Identify which cell holds the provided text, then report its (x, y) central coordinate. 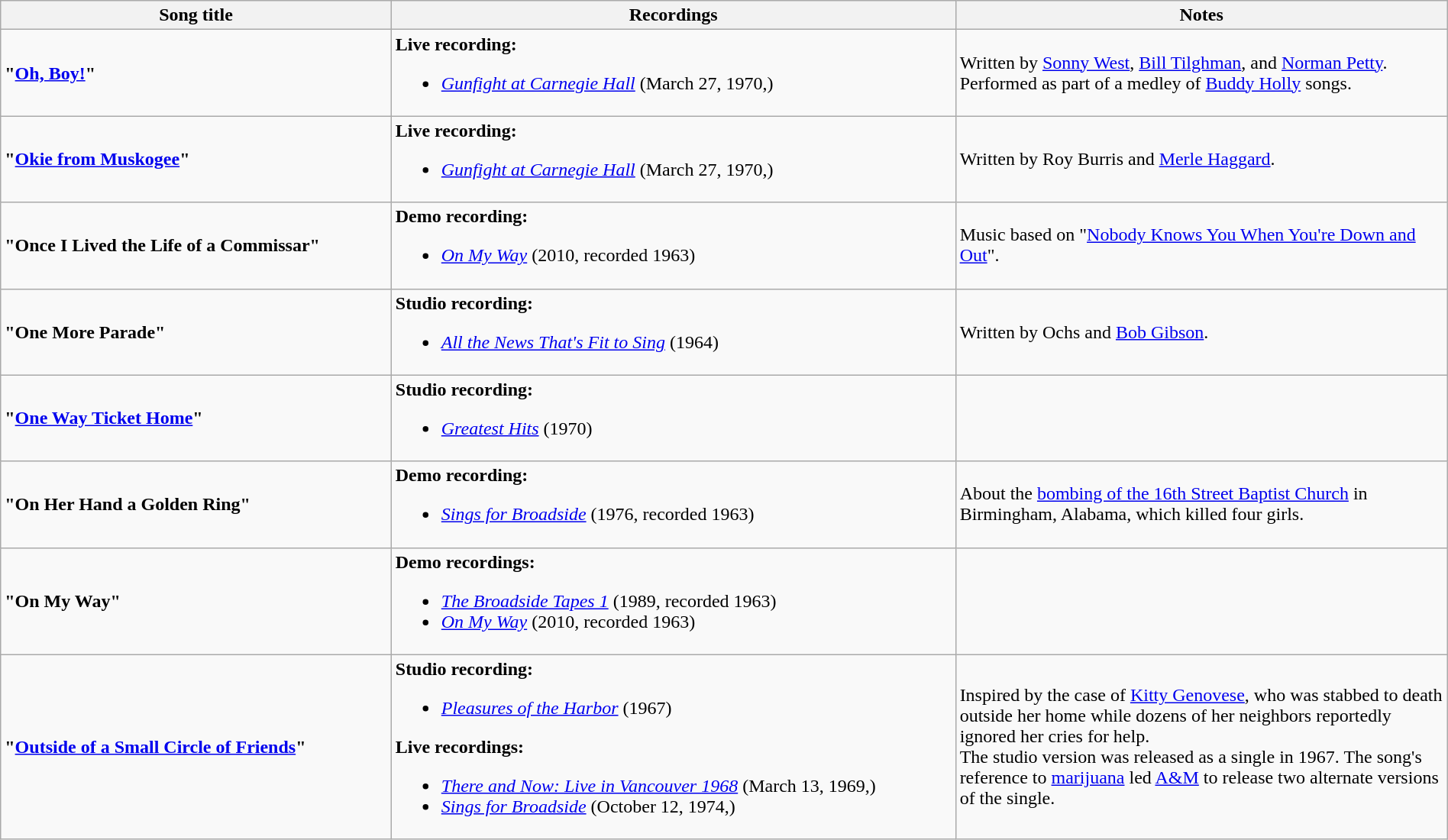
"Oh, Boy!" (196, 73)
Written by Roy Burris and Merle Haggard. (1201, 159)
Notes (1201, 15)
Studio recording:All the News That's Fit to Sing (1964) (674, 331)
Music based on "Nobody Knows You When You're Down and Out". (1201, 246)
Demo recordings:The Broadside Tapes 1 (1989, recorded 1963)On My Way (2010, recorded 1963) (674, 601)
"On My Way" (196, 601)
Demo recording:On My Way (2010, recorded 1963) (674, 246)
Studio recording:Greatest Hits (1970) (674, 418)
Recordings (674, 15)
About the bombing of the 16th Street Baptist Church in Birmingham, Alabama, which killed four girls. (1201, 504)
"Once I Lived the Life of a Commissar" (196, 246)
"Okie from Muskogee" (196, 159)
Demo recording:Sings for Broadside (1976, recorded 1963) (674, 504)
Written by Sonny West, Bill Tilghman, and Norman Petty.Performed as part of a medley of Buddy Holly songs. (1201, 73)
"One Way Ticket Home" (196, 418)
"On Her Hand a Golden Ring" (196, 504)
"Outside of a Small Circle of Friends" (196, 747)
"One More Parade" (196, 331)
Written by Ochs and Bob Gibson. (1201, 331)
Song title (196, 15)
